Output the (X, Y) coordinate of the center of the cell containing the given text.  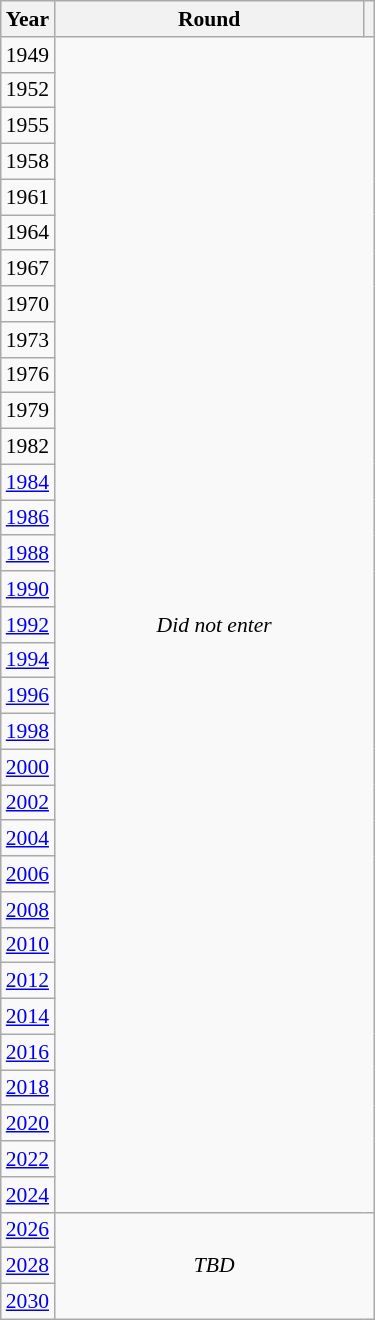
1998 (28, 732)
1973 (28, 340)
2030 (28, 1302)
2008 (28, 910)
1992 (28, 625)
1967 (28, 269)
1961 (28, 197)
2014 (28, 1017)
1988 (28, 554)
2024 (28, 1195)
1964 (28, 233)
2018 (28, 1088)
2016 (28, 1052)
2026 (28, 1230)
2010 (28, 945)
Year (28, 19)
1976 (28, 375)
TBD (214, 1266)
2020 (28, 1124)
1970 (28, 304)
1958 (28, 162)
Round (209, 19)
2012 (28, 981)
Did not enter (214, 625)
2028 (28, 1266)
1955 (28, 126)
1986 (28, 518)
1979 (28, 411)
2004 (28, 839)
2006 (28, 874)
1996 (28, 696)
1984 (28, 482)
2022 (28, 1159)
1990 (28, 589)
1982 (28, 447)
1949 (28, 55)
1994 (28, 660)
2000 (28, 767)
2002 (28, 803)
1952 (28, 90)
